Output the [x, y] coordinate of the center of the cell containing the given text.  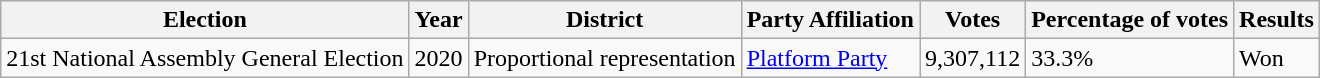
Results [1277, 20]
Platform Party [830, 58]
21st National Assembly General Election [205, 58]
33.3% [1130, 58]
9,307,112 [973, 58]
Party Affiliation [830, 20]
Won [1277, 58]
Percentage of votes [1130, 20]
2020 [438, 58]
Proportional representation [604, 58]
Year [438, 20]
District [604, 20]
Votes [973, 20]
Election [205, 20]
